Return (x, y) of the center of cell containing provided text 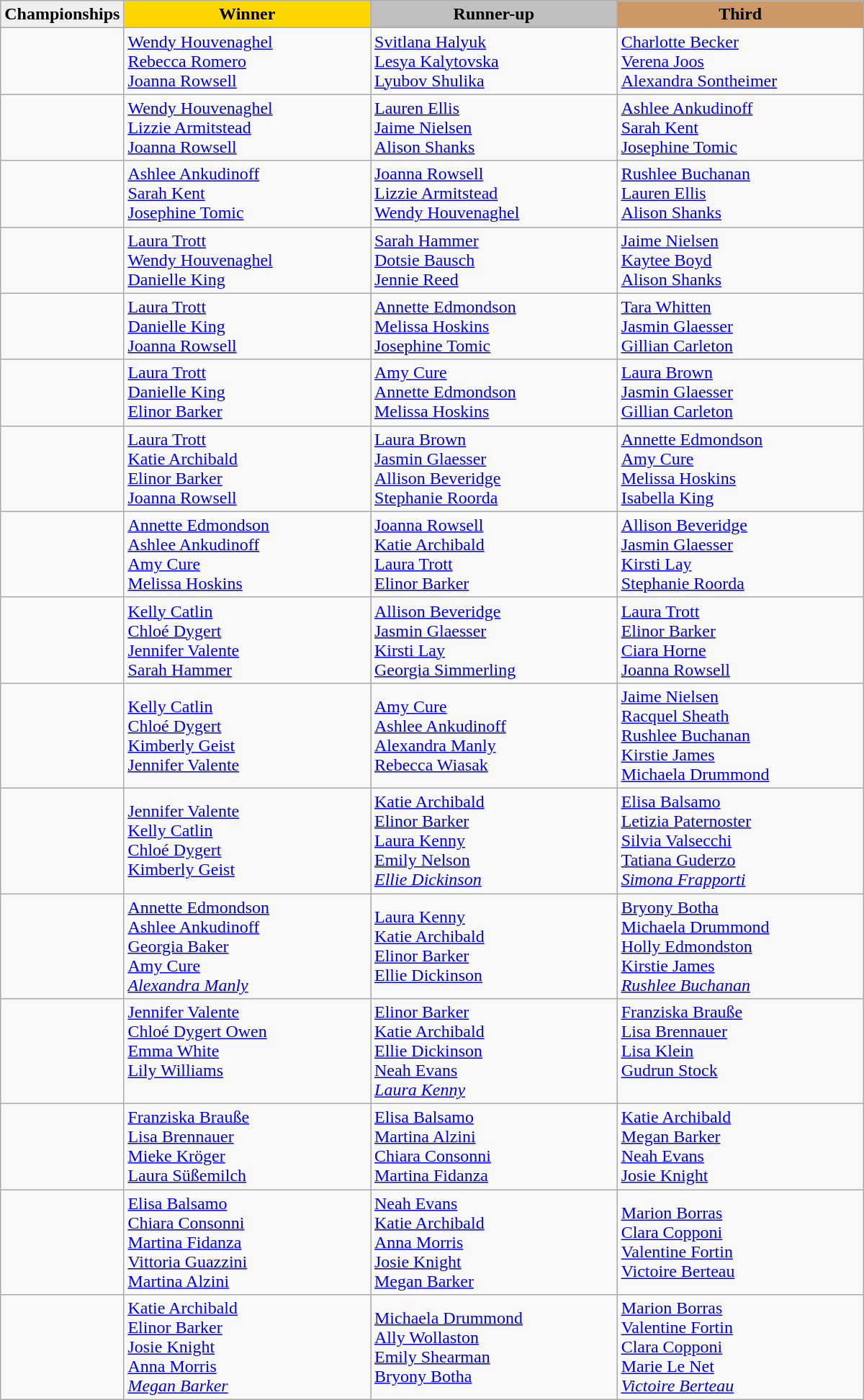
Joanna RowsellKatie ArchibaldLaura TrottElinor Barker (494, 555)
Rushlee BuchananLauren EllisAlison Shanks (740, 194)
Lauren EllisJaime NielsenAlison Shanks (494, 127)
Laura TrottKatie ArchibaldElinor BarkerJoanna Rowsell (248, 468)
Tara WhittenJasmin GlaesserGillian Carleton (740, 326)
Ashlee AnkudinoffSarah KentJosephine Tomic (740, 127)
Laura BrownJasmin GlaesserGillian Carleton (740, 392)
Amy CureAnnette EdmondsonMelissa Hoskins (494, 392)
Jennifer ValenteChloé Dygert OwenEmma WhiteLily Williams (248, 1051)
Laura TrottDanielle KingJoanna Rowsell (248, 326)
Svitlana HalyukLesya KalytovskaLyubov Shulika (494, 61)
Laura TrottWendy HouvenaghelDanielle King (248, 260)
Katie ArchibaldMegan BarkerNeah EvansJosie Knight (740, 1147)
Allison BeveridgeJasmin GlaesserKirsti LayGeorgia Simmerling (494, 640)
Allison BeveridgeJasmin GlaesserKirsti LayStephanie Roorda (740, 555)
Elisa BalsamoChiara ConsonniMartina FidanzaVittoria GuazziniMartina Alzini (248, 1242)
Laura BrownJasmin GlaesserAllison BeveridgeStephanie Roorda (494, 468)
Championships (62, 14)
Annette EdmondsonMelissa HoskinsJosephine Tomic (494, 326)
Jaime NielsenRacquel SheathRushlee BuchananKirstie JamesMichaela Drummond (740, 735)
Neah EvansKatie ArchibaldAnna MorrisJosie KnightMegan Barker (494, 1242)
Runner-up (494, 14)
Third (740, 14)
Annette EdmondsonAmy CureMelissa HoskinsIsabella King (740, 468)
Annette EdmondsonAshlee AnkudinoffGeorgia BakerAmy CureAlexandra Manly (248, 946)
Kelly CatlinChloé DygertJennifer Valente Sarah Hammer (248, 640)
Wendy HouvenaghelRebecca RomeroJoanna Rowsell (248, 61)
Sarah HammerDotsie BauschJennie Reed (494, 260)
Wendy HouvenaghelLizzie ArmitsteadJoanna Rowsell (248, 127)
Katie ArchibaldElinor BarkerLaura KennyEmily NelsonEllie Dickinson (494, 840)
Bryony BothaMichaela DrummondHolly EdmondstonKirstie JamesRushlee Buchanan (740, 946)
Ashlee AnkudinoffSarah Kent Josephine Tomic (248, 194)
Jennifer ValenteKelly CatlinChloé DygertKimberly Geist (248, 840)
Annette EdmondsonAshlee AnkudinoffAmy CureMelissa Hoskins (248, 555)
Elinor BarkerKatie ArchibaldEllie DickinsonNeah EvansLaura Kenny (494, 1051)
Laura TrottDanielle KingElinor Barker (248, 392)
Marion BorrasValentine FortinClara CopponiMarie Le NetVictoire Berteau (740, 1347)
Elisa BalsamoLetizia PaternosterSilvia ValsecchiTatiana GuderzoSimona Frapporti (740, 840)
Franziska BraußeLisa BrennauerLisa KleinGudrun Stock (740, 1051)
Marion BorrasClara CopponiValentine FortinVictoire Berteau (740, 1242)
Michaela DrummondAlly WollastonEmily ShearmanBryony Botha (494, 1347)
Katie ArchibaldElinor BarkerJosie KnightAnna MorrisMegan Barker (248, 1347)
Elisa BalsamoMartina AlziniChiara ConsonniMartina Fidanza (494, 1147)
Amy CureAshlee AnkudinoffAlexandra ManlyRebecca Wiasak (494, 735)
Charlotte BeckerVerena JoosAlexandra Sontheimer (740, 61)
Franziska BraußeLisa BrennauerMieke KrögerLaura Süßemilch (248, 1147)
Laura TrottElinor BarkerCiara HorneJoanna Rowsell (740, 640)
Kelly CatlinChloé DygertKimberly GeistJennifer Valente (248, 735)
Joanna Rowsell Lizzie ArmitsteadWendy Houvenaghel (494, 194)
Laura KennyKatie ArchibaldElinor BarkerEllie Dickinson (494, 946)
Winner (248, 14)
Jaime NielsenKaytee BoydAlison Shanks (740, 260)
